Locate the cell with the specified text and output its (x, y) center coordinate. 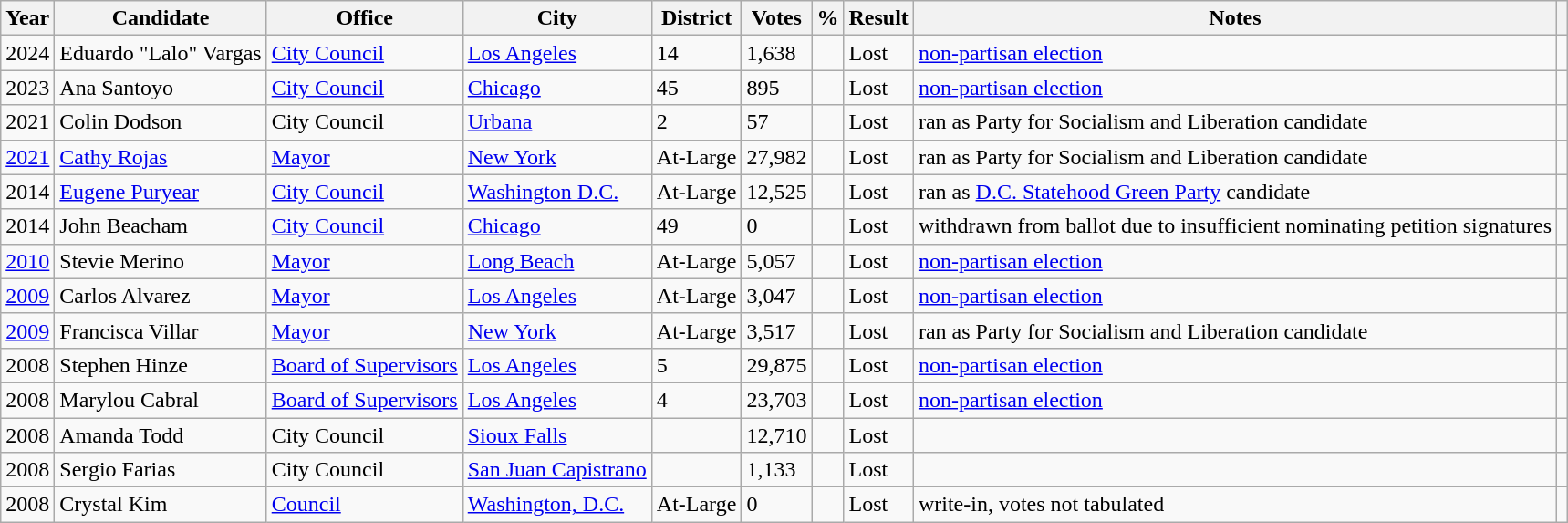
12,525 (777, 192)
Amanda Todd (161, 435)
Stephen Hinze (161, 365)
Colin Dodson (161, 122)
45 (697, 88)
Crystal Kim (161, 505)
5 (697, 365)
1,133 (777, 470)
John Beacham (161, 226)
City (556, 18)
2023 (27, 88)
District (697, 18)
4 (697, 400)
Sioux Falls (556, 435)
San Juan Capistrano (556, 470)
Candidate (161, 18)
Office (365, 18)
3,047 (777, 296)
Eduardo "Lalo" Vargas (161, 53)
49 (697, 226)
14 (697, 53)
Ana Santoyo (161, 88)
895 (777, 88)
Cathy Rojas (161, 157)
Council (365, 505)
Long Beach (556, 261)
Stevie Merino (161, 261)
2010 (27, 261)
Washington D.C. (556, 192)
Urbana (556, 122)
57 (777, 122)
Sergio Farias (161, 470)
12,710 (777, 435)
withdrawn from ballot due to insufficient nominating petition signatures (1235, 226)
Marylou Cabral (161, 400)
29,875 (777, 365)
ran as D.C. Statehood Green Party candidate (1235, 192)
23,703 (777, 400)
Notes (1235, 18)
Francisca Villar (161, 330)
% (828, 18)
write-in, votes not tabulated (1235, 505)
2024 (27, 53)
1,638 (777, 53)
Year (27, 18)
Carlos Alvarez (161, 296)
Eugene Puryear (161, 192)
Washington, D.C. (556, 505)
3,517 (777, 330)
5,057 (777, 261)
Votes (777, 18)
27,982 (777, 157)
2 (697, 122)
Result (878, 18)
